Determine the [x, y] coordinate at the center of the cell enclosing the given text.  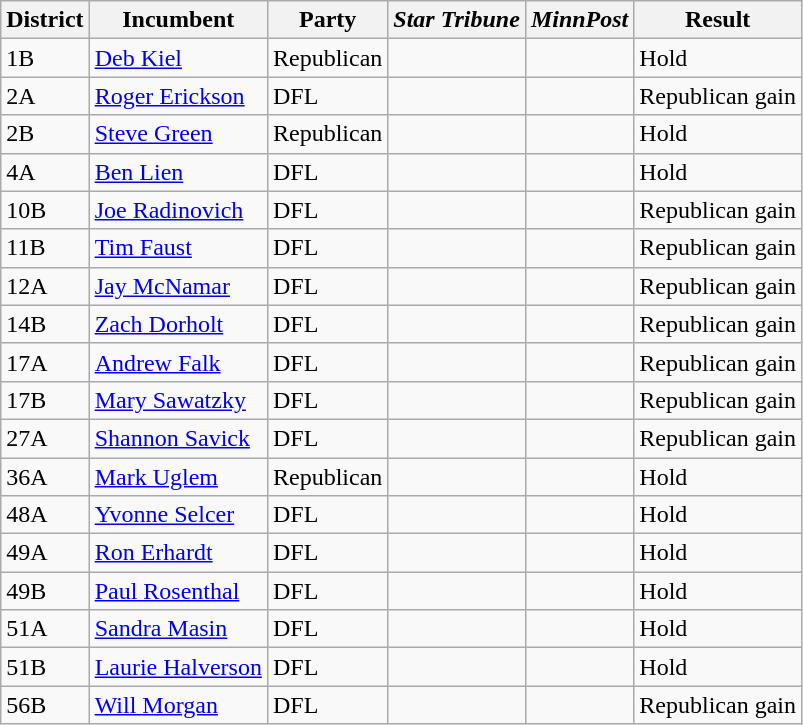
Jay McNamar [178, 286]
1B [45, 58]
MinnPost [579, 20]
2A [45, 96]
12A [45, 286]
11B [45, 248]
Paul Rosenthal [178, 591]
Incumbent [178, 20]
14B [45, 324]
Shannon Savick [178, 438]
Mary Sawatzky [178, 400]
10B [45, 210]
Deb Kiel [178, 58]
17B [45, 400]
48A [45, 515]
Zach Dorholt [178, 324]
Yvonne Selcer [178, 515]
Party [327, 20]
17A [45, 362]
49A [45, 553]
51B [45, 667]
4A [45, 172]
49B [45, 591]
Sandra Masin [178, 629]
27A [45, 438]
Ben Lien [178, 172]
Steve Green [178, 134]
51A [45, 629]
Star Tribune [457, 20]
Result [718, 20]
Joe Radinovich [178, 210]
56B [45, 705]
Will Morgan [178, 705]
Laurie Halverson [178, 667]
Andrew Falk [178, 362]
Mark Uglem [178, 477]
Roger Erickson [178, 96]
Ron Erhardt [178, 553]
36A [45, 477]
District [45, 20]
2B [45, 134]
Tim Faust [178, 248]
